Provide the (X, Y) coordinate of the cell's center where the given text is located.  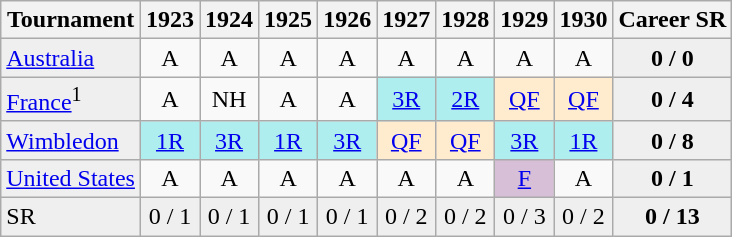
2R (466, 100)
0 / 8 (672, 140)
0 / 4 (672, 100)
0 / 3 (524, 217)
1926 (348, 20)
Australia (71, 58)
Wimbledon (71, 140)
NH (230, 100)
1930 (584, 20)
1923 (170, 20)
Career SR (672, 20)
1929 (524, 20)
SR (71, 217)
1927 (406, 20)
France1 (71, 100)
0 / 13 (672, 217)
United States (71, 178)
1924 (230, 20)
F (524, 178)
0 / 0 (672, 58)
1925 (288, 20)
Tournament (71, 20)
1928 (466, 20)
